From the cell containing the given text, extract its center point as [X, Y] coordinate. 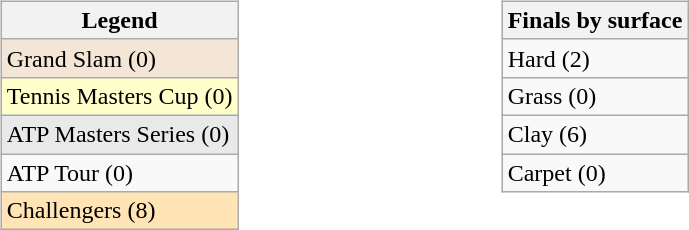
Challengers (8) [120, 211]
ATP Tour (0) [120, 173]
ATP Masters Series (0) [120, 134]
Hard (2) [595, 58]
Carpet (0) [595, 173]
Finals by surface [595, 20]
Grass (0) [595, 96]
Grand Slam (0) [120, 58]
Clay (6) [595, 134]
Legend [120, 20]
Tennis Masters Cup (0) [120, 96]
